Find where the given text appears and provide that cell's center as (X, Y) coordinate. 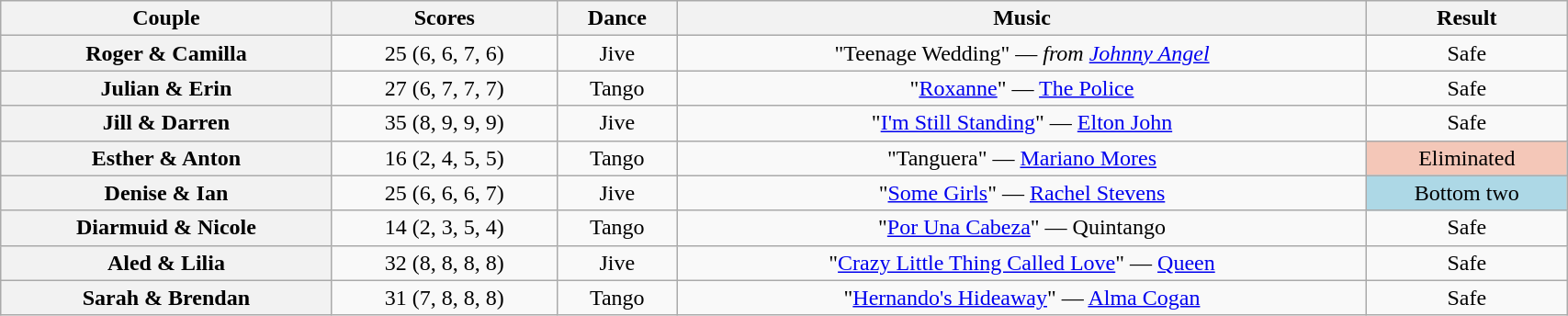
Bottom two (1467, 193)
27 (6, 7, 7, 7) (445, 88)
Julian & Erin (166, 88)
"Some Girls" — Rachel Stevens (1021, 193)
Aled & Lilia (166, 263)
35 (8, 9, 9, 9) (445, 123)
Eliminated (1467, 158)
Sarah & Brendan (166, 298)
Dance (617, 18)
Denise & Ian (166, 193)
"Teenage Wedding" — from Johnny Angel (1021, 53)
32 (8, 8, 8, 8) (445, 263)
"Tanguera" — Mariano Mores (1021, 158)
Scores (445, 18)
Couple (166, 18)
Roger & Camilla (166, 53)
Esther & Anton (166, 158)
"Hernando's Hideaway" — Alma Cogan (1021, 298)
16 (2, 4, 5, 5) (445, 158)
Music (1021, 18)
25 (6, 6, 7, 6) (445, 53)
"Por Una Cabeza" — Quintango (1021, 228)
Result (1467, 18)
14 (2, 3, 5, 4) (445, 228)
"I'm Still Standing" — Elton John (1021, 123)
25 (6, 6, 6, 7) (445, 193)
"Roxanne" — The Police (1021, 88)
Jill & Darren (166, 123)
31 (7, 8, 8, 8) (445, 298)
Diarmuid & Nicole (166, 228)
"Crazy Little Thing Called Love" — Queen (1021, 263)
